Return (X, Y) of the center of cell containing provided text 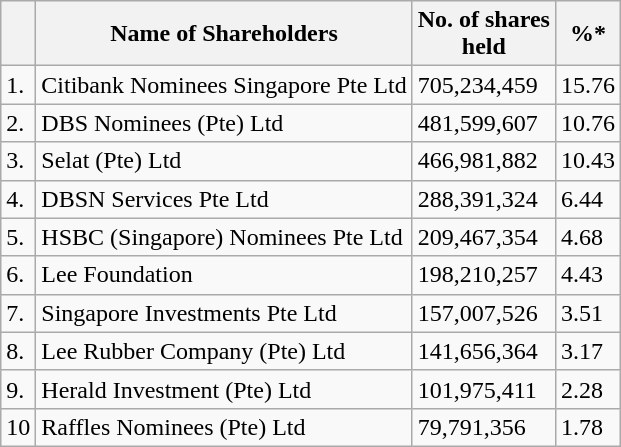
5. (18, 237)
157,007,526 (484, 313)
10.43 (588, 161)
4. (18, 199)
9. (18, 389)
2. (18, 123)
2.28 (588, 389)
705,234,459 (484, 85)
Citibank Nominees Singapore Pte Ltd (224, 85)
288,391,324 (484, 199)
1.78 (588, 427)
Lee Rubber Company (Pte) Ltd (224, 351)
101,975,411 (484, 389)
10.76 (588, 123)
3. (18, 161)
HSBC (Singapore) Nominees Pte Ltd (224, 237)
DBS Nominees (Pte) Ltd (224, 123)
Herald Investment (Pte) Ltd (224, 389)
DBSN Services Pte Ltd (224, 199)
8. (18, 351)
15.76 (588, 85)
3.51 (588, 313)
No. of sharesheld (484, 34)
4.43 (588, 275)
79,791,356 (484, 427)
466,981,882 (484, 161)
141,656,364 (484, 351)
481,599,607 (484, 123)
Raffles Nominees (Pte) Ltd (224, 427)
198,210,257 (484, 275)
209,467,354 (484, 237)
7. (18, 313)
%* (588, 34)
6.44 (588, 199)
3.17 (588, 351)
Name of Shareholders (224, 34)
1. (18, 85)
4.68 (588, 237)
6. (18, 275)
Selat (Pte) Ltd (224, 161)
10 (18, 427)
Singapore Investments Pte Ltd (224, 313)
Lee Foundation (224, 275)
